Provide the (x, y) coordinate of the cell's center where the given text is located.  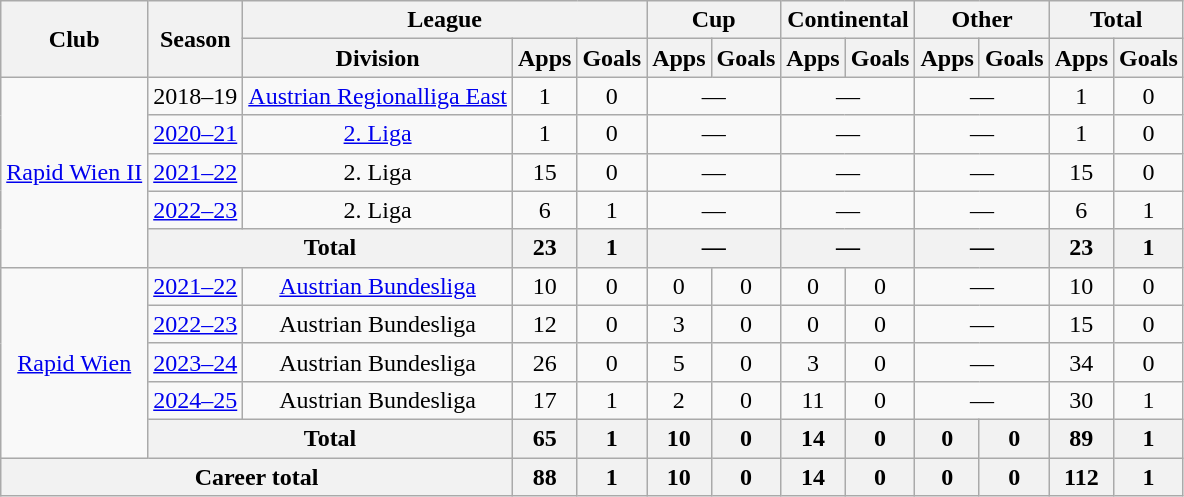
Cup (714, 20)
12 (544, 324)
2024–25 (196, 400)
Division (378, 58)
Austrian Regionalliga East (378, 96)
5 (679, 362)
Club (74, 39)
2018–19 (196, 96)
2 (679, 400)
34 (1081, 362)
26 (544, 362)
88 (544, 477)
2020–21 (196, 134)
30 (1081, 400)
65 (544, 438)
Rapid Wien (74, 362)
Career total (257, 477)
Other (982, 20)
Season (196, 39)
112 (1081, 477)
Continental (848, 20)
Rapid Wien II (74, 172)
17 (544, 400)
2023–24 (196, 362)
11 (813, 400)
League (445, 20)
89 (1081, 438)
